Return the (X, Y) coordinate for the center point of the cell that contains the specified text.  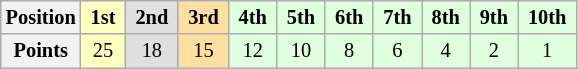
8th (446, 17)
8 (349, 51)
12 (253, 51)
2nd (152, 17)
Points (41, 51)
5th (301, 17)
15 (203, 51)
2 (494, 51)
10th (547, 17)
18 (152, 51)
25 (104, 51)
3rd (203, 17)
1st (104, 17)
Position (41, 17)
1 (547, 51)
6th (349, 17)
6 (397, 51)
4th (253, 17)
4 (446, 51)
10 (301, 51)
9th (494, 17)
7th (397, 17)
